Capture the cell that displays the provided text and extract its [X, Y] central coordinate. 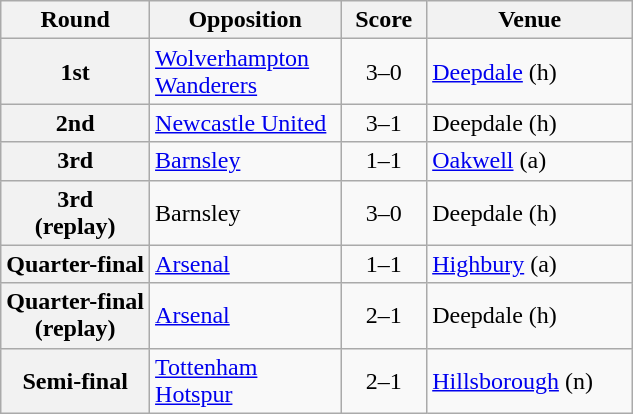
Highbury (a) [530, 264]
Quarter-final [76, 264]
Opposition [246, 20]
3rd [76, 161]
Wolverhampton Wanderers [246, 72]
1st [76, 72]
Round [76, 20]
Quarter-final(replay) [76, 316]
Venue [530, 20]
Semi-final [76, 380]
Newcastle United [246, 123]
Oakwell (a) [530, 161]
2nd [76, 123]
3–1 [384, 123]
Score [384, 20]
Tottenham Hotspur [246, 380]
Hillsborough (n) [530, 380]
3rd(replay) [76, 212]
